Extract the [x, y] coordinate from the center of the cell holding the provided text.  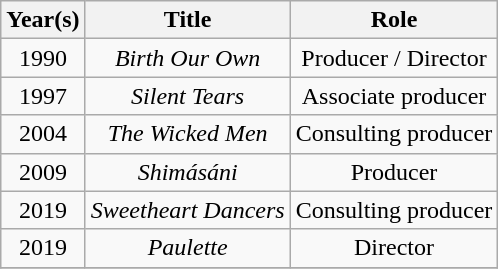
The Wicked Men [188, 134]
Director [394, 248]
Producer [394, 172]
2009 [43, 172]
Title [188, 20]
Producer / Director [394, 58]
Birth Our Own [188, 58]
Shimásáni [188, 172]
Sweetheart Dancers [188, 210]
1997 [43, 96]
Paulette [188, 248]
Year(s) [43, 20]
2004 [43, 134]
1990 [43, 58]
Silent Tears [188, 96]
Associate producer [394, 96]
Role [394, 20]
